Identify which cell holds the provided text, then report its (X, Y) central coordinate. 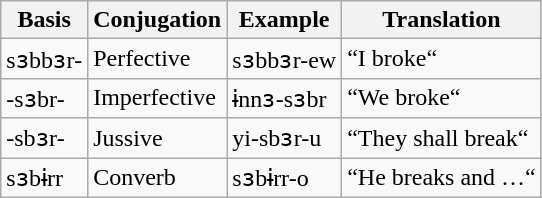
“I broke“ (442, 59)
Translation (442, 20)
Example (284, 20)
-sbɜr- (44, 138)
sɜbbɜr- (44, 59)
Conjugation (158, 20)
sɜbɨrr-o (284, 178)
“He breaks and …“ (442, 178)
sɜbɨrr (44, 178)
yi-sbɜr-u (284, 138)
Basis (44, 20)
ɨnnɜ-sɜbr (284, 98)
Jussive (158, 138)
Converb (158, 178)
sɜbbɜr-ew (284, 59)
“They shall break“ (442, 138)
-sɜbr- (44, 98)
Perfective (158, 59)
Imperfective (158, 98)
“We broke“ (442, 98)
